Search for the cell housing the specified text and yield its [X, Y] center coordinate. 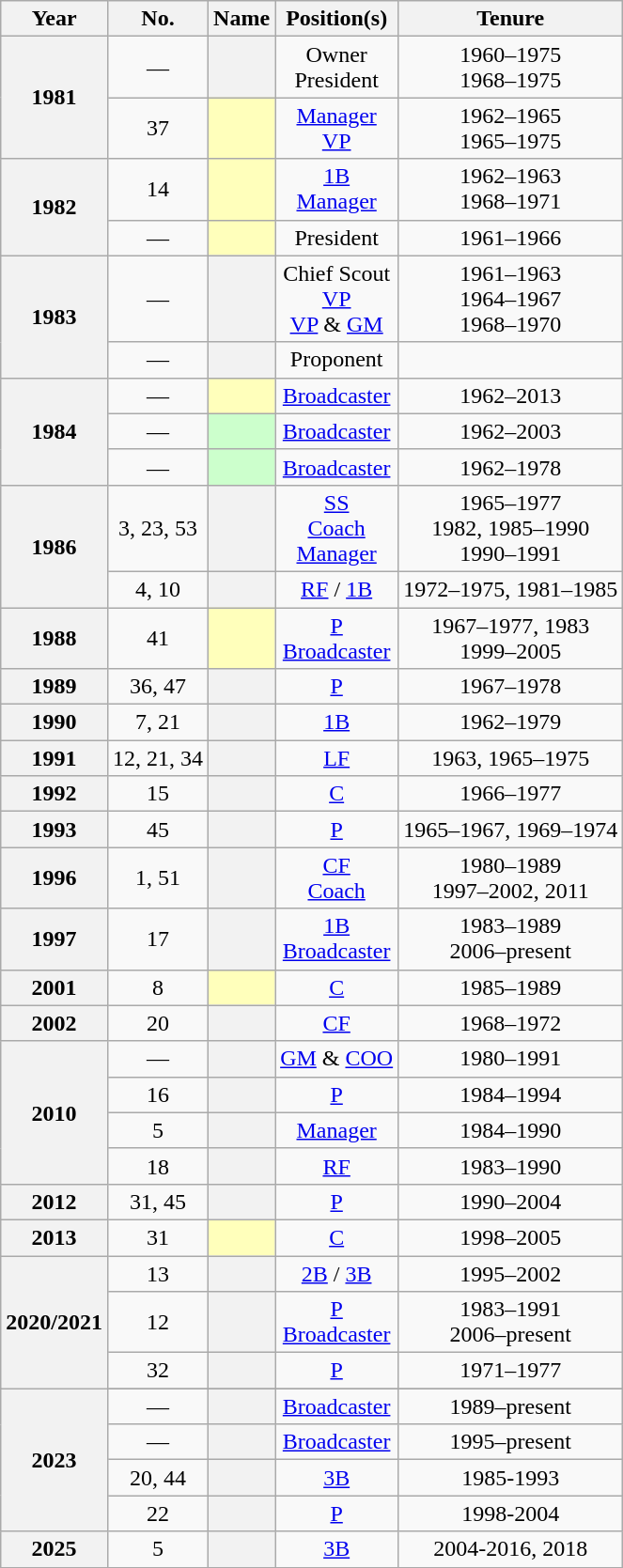
RF / 1B [336, 589]
1966–1977 [511, 794]
2B / 3B [336, 1273]
2002 [55, 1023]
1BBroadcaster [336, 939]
1993 [55, 830]
1962–2003 [511, 431]
31 [158, 1237]
15 [158, 794]
2025 [55, 1549]
1984–1990 [511, 1130]
1997 [55, 939]
17 [158, 939]
1991 [55, 758]
1967–1978 [511, 687]
1983–19912006–present [511, 1323]
1971–1977 [511, 1371]
1983–1990 [511, 1166]
22 [158, 1514]
13 [158, 1273]
1962–1979 [511, 722]
41 [158, 637]
1961–1966 [511, 238]
18 [158, 1166]
1962–19651965–1975 [511, 128]
1983–19892006–present [511, 939]
1989–present [511, 1406]
1998–2005 [511, 1237]
1992 [55, 794]
36, 47 [158, 687]
14 [158, 190]
1985–1989 [511, 987]
1983 [55, 317]
3, 23, 53 [158, 528]
OwnerPresident [336, 68]
12, 21, 34 [158, 758]
45 [158, 830]
1995–2002 [511, 1273]
37 [158, 128]
President [336, 238]
1BManager [336, 190]
2012 [55, 1202]
LF [336, 758]
1963, 1965–1975 [511, 758]
32 [158, 1371]
1986 [55, 546]
8 [158, 987]
1962–1978 [511, 467]
Tenure [511, 19]
4, 10 [158, 589]
1960–19751968–1975 [511, 68]
1989 [55, 687]
1961–19631964–19671968–1970 [511, 299]
1965–1967, 1969–1974 [511, 830]
1984 [55, 431]
1B [336, 722]
RF [336, 1166]
1968–1972 [511, 1023]
SSCoachManager [336, 528]
1985-1993 [511, 1478]
1980–19891997–2002, 2011 [511, 877]
1981 [55, 98]
1, 51 [158, 877]
Chief ScoutVPVP & GM [336, 299]
20, 44 [158, 1478]
ManagerVP [336, 128]
Position(s) [336, 19]
2023 [55, 1460]
2020/2021 [55, 1321]
1990–2004 [511, 1202]
1984–1994 [511, 1094]
1982 [55, 207]
1965–19771982, 1985–19901990–1991 [511, 528]
1988 [55, 637]
CF [336, 1023]
1967–1977, 19831999–2005 [511, 637]
20 [158, 1023]
1990 [55, 722]
1998-2004 [511, 1514]
No. [158, 19]
12 [158, 1323]
16 [158, 1094]
1962–19631968–1971 [511, 190]
1980–1991 [511, 1059]
7, 21 [158, 722]
1972–1975, 1981–1985 [511, 589]
2010 [55, 1112]
1962–2013 [511, 396]
1996 [55, 877]
CFCoach [336, 877]
Manager [336, 1130]
2001 [55, 987]
2004-2016, 2018 [511, 1549]
Year [55, 19]
Proponent [336, 360]
1995–present [511, 1442]
2013 [55, 1237]
31, 45 [158, 1202]
Name [242, 19]
GM & COO [336, 1059]
